Scan for the cell matching the given text and deliver its [x, y] coordinate at center. 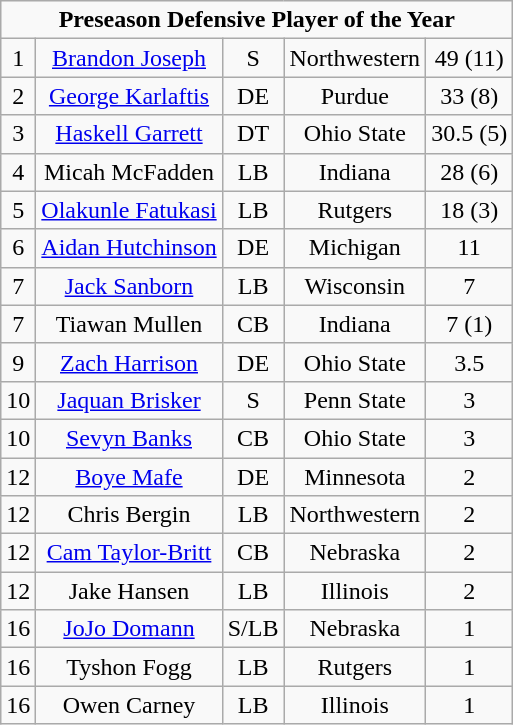
Jaquan Brisker [129, 400]
30.5 (5) [470, 134]
3.5 [470, 362]
Olakunle Fatukasi [129, 210]
33 (8) [470, 96]
Tiawan Mullen [129, 324]
Penn State [355, 400]
Aidan Hutchinson [129, 248]
Micah McFadden [129, 172]
49 (11) [470, 58]
11 [470, 248]
Wisconsin [355, 286]
Jake Hansen [129, 591]
Tyshon Fogg [129, 667]
Owen Carney [129, 705]
9 [18, 362]
18 (3) [470, 210]
28 (6) [470, 172]
6 [18, 248]
DT [253, 134]
JoJo Domann [129, 629]
Brandon Joseph [129, 58]
4 [18, 172]
Purdue [355, 96]
Michigan [355, 248]
Boye Mafe [129, 477]
George Karlaftis [129, 96]
Sevyn Banks [129, 438]
7 (1) [470, 324]
5 [18, 210]
Cam Taylor-Britt [129, 553]
Minnesota [355, 477]
Preseason Defensive Player of the Year [257, 20]
Haskell Garrett [129, 134]
S/LB [253, 629]
Jack Sanborn [129, 286]
Zach Harrison [129, 362]
Chris Bergin [129, 515]
